Capture the cell that displays the provided text and extract its [X, Y] central coordinate. 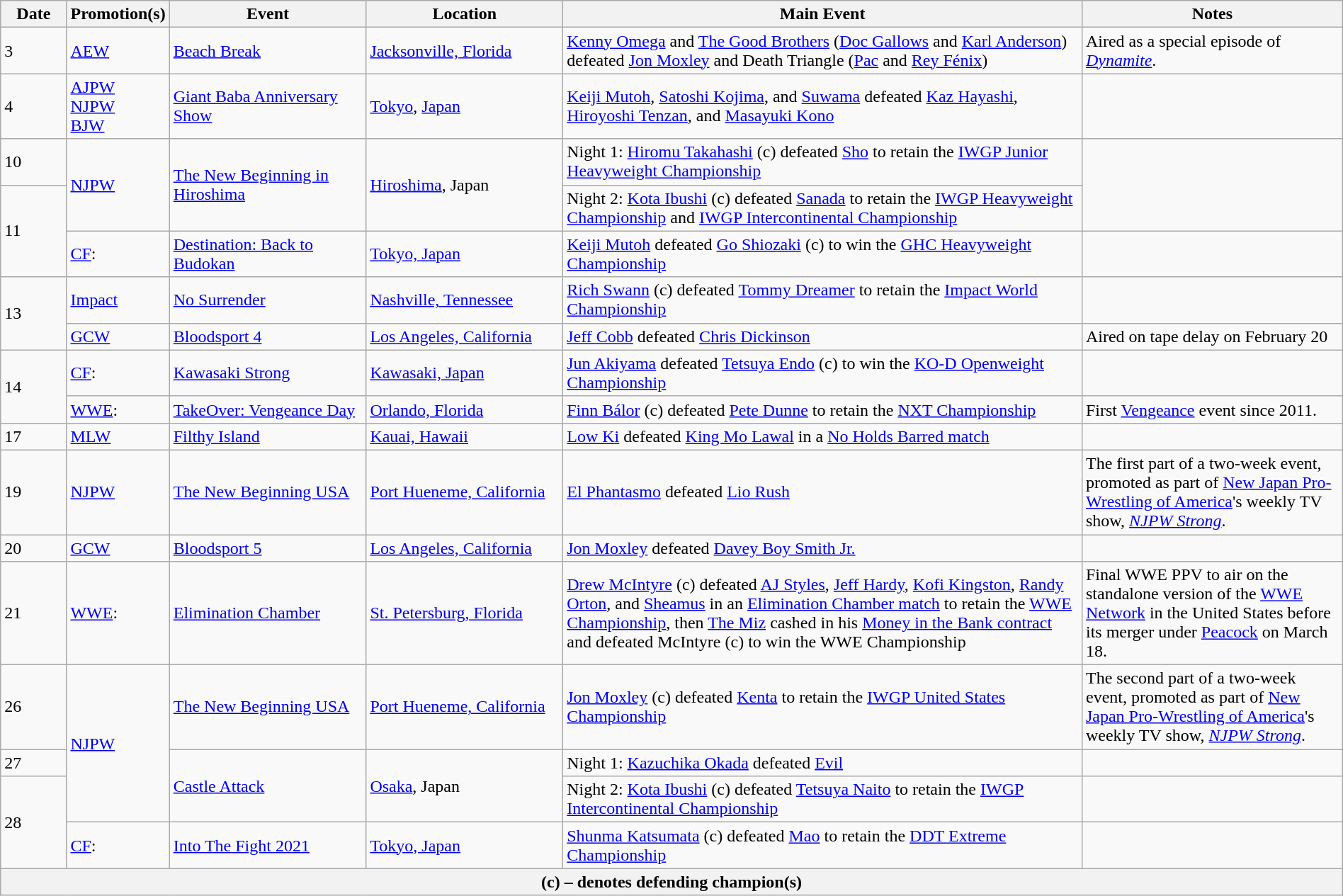
Filthy Island [268, 436]
The New Beginning in Hiroshima [268, 185]
Shunma Katsumata (c) defeated Mao to retain the DDT Extreme Championship [823, 846]
MLW [118, 436]
Osaka, Japan [465, 786]
(c) – denotes defending champion(s) [671, 882]
4 [34, 106]
Orlando, Florida [465, 409]
Final WWE PPV to air on the standalone version of the WWE Network in the United States before its merger under Peacock on March 18. [1212, 613]
28 [34, 822]
Jeff Cobb defeated Chris Dickinson [823, 336]
Keiji Mutoh, Satoshi Kojima, and Suwama defeated Kaz Hayashi, Hiroyoshi Tenzan, and Masayuki Kono [823, 106]
First Vengeance event since 2011. [1212, 409]
17 [34, 436]
Castle Attack [268, 786]
Main Event [823, 14]
Kauai, Hawaii [465, 436]
Impact [118, 300]
Nashville, Tennessee [465, 300]
11 [34, 231]
Night 1: Hiromu Takahashi (c) defeated Sho to retain the IWGP Junior Heavyweight Championship [823, 161]
The first part of a two-week event, promoted as part of New Japan Pro-Wrestling of America's weekly TV show, NJPW Strong. [1212, 492]
21 [34, 613]
13 [34, 313]
Bloodsport 4 [268, 336]
Night 2: Kota Ibushi (c) defeated Sanada to retain the IWGP Heavyweight Championship and IWGP Intercontinental Championship [823, 208]
Jon Moxley defeated Davey Boy Smith Jr. [823, 548]
Jun Akiyama defeated Tetsuya Endo (c) to win the KO-D Openweight Championship [823, 373]
Night 1: Kazuchika Okada defeated Evil [823, 763]
Aired as a special episode of Dynamite. [1212, 51]
Date [34, 14]
Jon Moxley (c) defeated Kenta to retain the IWGP United States Championship [823, 707]
14 [34, 387]
St. Petersburg, Florida [465, 613]
The second part of a two-week event, promoted as part of New Japan Pro-Wrestling of America's weekly TV show, NJPW Strong. [1212, 707]
El Phantasmo defeated Lio Rush [823, 492]
Notes [1212, 14]
TakeOver: Vengeance Day [268, 409]
Elimination Chamber [268, 613]
No Surrender [268, 300]
Bloodsport 5 [268, 548]
Into The Fight 2021 [268, 846]
Beach Break [268, 51]
19 [34, 492]
Finn Bálor (c) defeated Pete Dunne to retain the NXT Championship [823, 409]
3 [34, 51]
Rich Swann (c) defeated Tommy Dreamer to retain the Impact World Championship [823, 300]
Low Ki defeated King Mo Lawal in a No Holds Barred match [823, 436]
Jacksonville, Florida [465, 51]
26 [34, 707]
Location [465, 14]
AEW [118, 51]
Kawasaki Strong [268, 373]
Kenny Omega and The Good Brothers (Doc Gallows and Karl Anderson) defeated Jon Moxley and Death Triangle (Pac and Rey Fénix) [823, 51]
Aired on tape delay on February 20 [1212, 336]
AJPW NJPW BJW [118, 106]
Giant Baba Anniversary Show [268, 106]
20 [34, 548]
10 [34, 161]
Night 2: Kota Ibushi (c) defeated Tetsuya Naito to retain the IWGP Intercontinental Championship [823, 799]
Kawasaki, Japan [465, 373]
Destination: Back to Budokan [268, 254]
Promotion(s) [118, 14]
Keiji Mutoh defeated Go Shiozaki (c) to win the GHC Heavyweight Championship [823, 254]
Event [268, 14]
27 [34, 763]
Hiroshima, Japan [465, 185]
